Return (X, Y) of the center of cell containing provided text 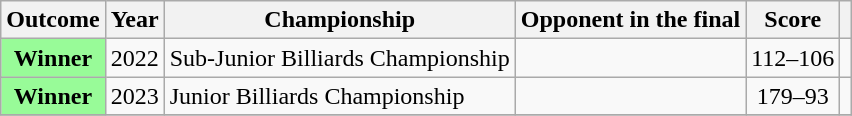
Championship (340, 20)
Junior Billiards Championship (340, 96)
2023 (134, 96)
Score (793, 20)
Year (134, 20)
Outcome (53, 20)
Sub-Junior Billiards Championship (340, 58)
2022 (134, 58)
179–93 (793, 96)
112–106 (793, 58)
Opponent in the final (630, 20)
